Capture the cell that displays the provided text and extract its [x, y] central coordinate. 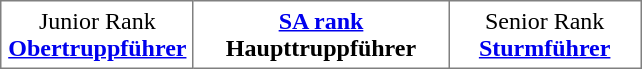
SA rankHaupttruppführer [321, 35]
Senior RankSturmführer [545, 35]
Junior RankObertruppführer [97, 35]
